For the text-containing cell, return its midpoint in (x, y) coordinate format. 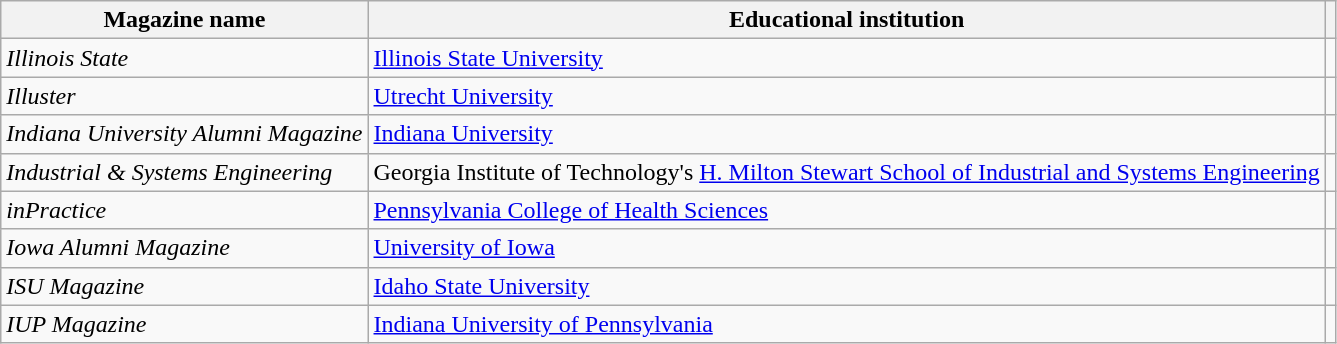
Indiana University of Pennsylvania (846, 324)
University of Iowa (846, 248)
Illuster (184, 96)
Magazine name (184, 20)
Educational institution (846, 20)
Iowa Alumni Magazine (184, 248)
Industrial & Systems Engineering (184, 172)
ISU Magazine (184, 286)
Indiana University (846, 134)
inPractice (184, 210)
Georgia Institute of Technology's H. Milton Stewart School of Industrial and Systems Engineering (846, 172)
Illinois State University (846, 58)
Illinois State (184, 58)
Pennsylvania College of Health Sciences (846, 210)
Indiana University Alumni Magazine (184, 134)
IUP Magazine (184, 324)
Idaho State University (846, 286)
Utrecht University (846, 96)
